Pinpoint the cell where the given text exists, returning its [x, y] midpoint coordinate. 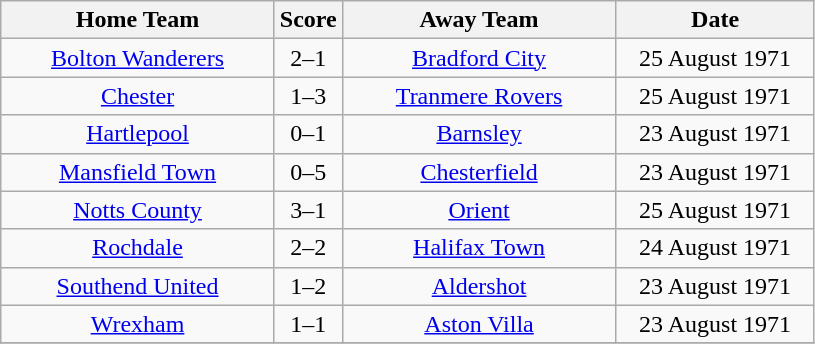
Aldershot [479, 286]
Hartlepool [138, 134]
Chester [138, 96]
0–1 [308, 134]
2–2 [308, 248]
Orient [479, 210]
Date [716, 20]
1–3 [308, 96]
0–5 [308, 172]
Home Team [138, 20]
Aston Villa [479, 324]
Bolton Wanderers [138, 58]
3–1 [308, 210]
Mansfield Town [138, 172]
1–2 [308, 286]
Notts County [138, 210]
Tranmere Rovers [479, 96]
Bradford City [479, 58]
Halifax Town [479, 248]
Away Team [479, 20]
Southend United [138, 286]
Barnsley [479, 134]
1–1 [308, 324]
Chesterfield [479, 172]
Wrexham [138, 324]
24 August 1971 [716, 248]
2–1 [308, 58]
Score [308, 20]
Rochdale [138, 248]
